From the cell containing the given text, extract its center point as [X, Y] coordinate. 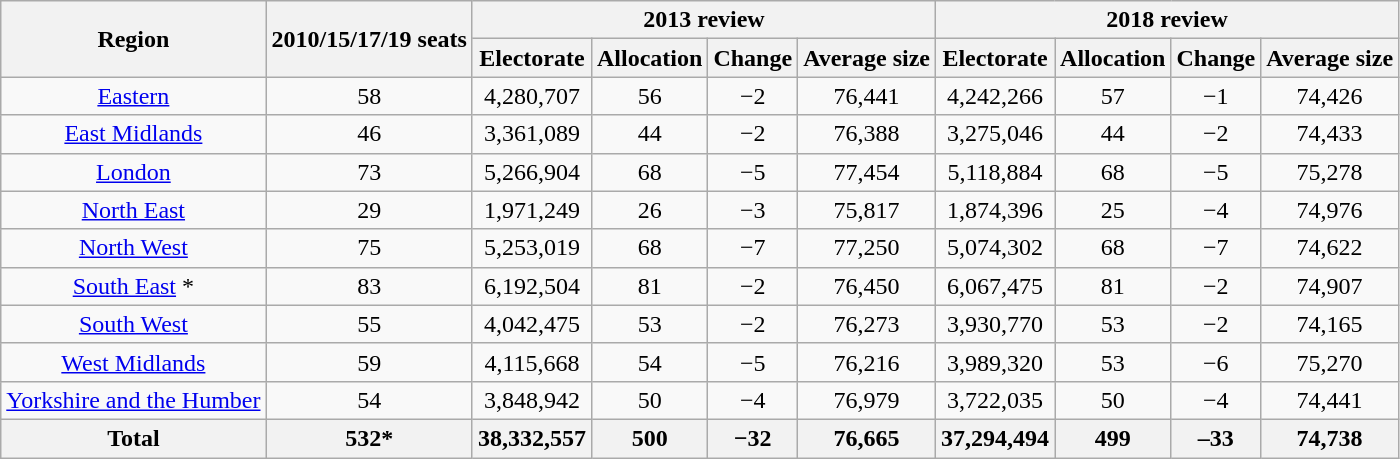
74,433 [1330, 134]
Total [134, 438]
4,042,475 [532, 324]
25 [1113, 210]
North West [134, 248]
499 [1113, 438]
55 [369, 324]
4,280,707 [532, 96]
2013 review [704, 20]
London [134, 172]
76,450 [867, 286]
3,848,942 [532, 400]
6,067,475 [994, 286]
74,165 [1330, 324]
56 [649, 96]
75,270 [1330, 362]
83 [369, 286]
29 [369, 210]
4,242,266 [994, 96]
74,441 [1330, 400]
South West [134, 324]
77,250 [867, 248]
1,971,249 [532, 210]
59 [369, 362]
57 [1113, 96]
3,989,320 [994, 362]
4,115,668 [532, 362]
74,622 [1330, 248]
North East [134, 210]
Eastern [134, 96]
5,266,904 [532, 172]
2010/15/17/19 seats [369, 39]
74,738 [1330, 438]
South East * [134, 286]
76,979 [867, 400]
3,275,046 [994, 134]
75,278 [1330, 172]
5,118,884 [994, 172]
West Midlands [134, 362]
74,907 [1330, 286]
76,273 [867, 324]
−1 [1216, 96]
−3 [753, 210]
73 [369, 172]
75,817 [867, 210]
5,074,302 [994, 248]
6,192,504 [532, 286]
37,294,494 [994, 438]
1,874,396 [994, 210]
−32 [753, 438]
75 [369, 248]
58 [369, 96]
76,441 [867, 96]
East Midlands [134, 134]
77,454 [867, 172]
74,426 [1330, 96]
76,388 [867, 134]
2018 review [1166, 20]
76,665 [867, 438]
Yorkshire and the Humber [134, 400]
5,253,019 [532, 248]
46 [369, 134]
76,216 [867, 362]
3,361,089 [532, 134]
Region [134, 39]
532* [369, 438]
38,332,557 [532, 438]
500 [649, 438]
–33 [1216, 438]
−6 [1216, 362]
26 [649, 210]
3,722,035 [994, 400]
74,976 [1330, 210]
3,930,770 [994, 324]
